Determine the [X, Y] coordinate at the center of the cell enclosing the given text.  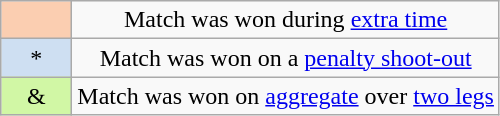
& [36, 96]
Match was won on a penalty shoot-out [286, 58]
Match was won on aggregate over two legs [286, 96]
Match was won during extra time [286, 20]
* [36, 58]
